Return [X, Y] of the center of cell containing provided text 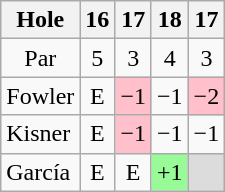
Hole [40, 20]
+1 [170, 172]
4 [170, 58]
Par [40, 58]
5 [98, 58]
García [40, 172]
16 [98, 20]
−2 [206, 96]
Fowler [40, 96]
Kisner [40, 134]
18 [170, 20]
